For the text-containing cell, return its midpoint in (x, y) coordinate format. 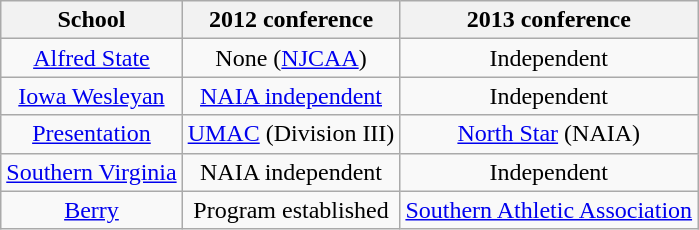
Program established (291, 210)
UMAC (Division III) (291, 134)
North Star (NAIA) (549, 134)
2013 conference (549, 20)
Presentation (92, 134)
Southern Virginia (92, 172)
Berry (92, 210)
School (92, 20)
Southern Athletic Association (549, 210)
None (NJCAA) (291, 58)
Alfred State (92, 58)
2012 conference (291, 20)
Iowa Wesleyan (92, 96)
